Detect which cell encompasses the target text, then output its (x, y) center coordinate. 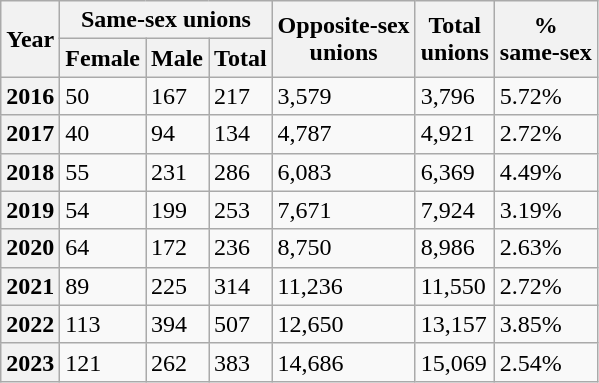
253 (241, 210)
2020 (30, 248)
167 (178, 96)
217 (241, 96)
Opposite-sexunions (344, 39)
14,686 (344, 362)
199 (178, 210)
2016 (30, 96)
12,650 (344, 324)
507 (241, 324)
172 (178, 248)
262 (178, 362)
11,550 (454, 286)
94 (178, 134)
134 (241, 134)
2.54% (546, 362)
2019 (30, 210)
Male (178, 58)
121 (103, 362)
394 (178, 324)
Same-sex unions (166, 20)
6,083 (344, 172)
286 (241, 172)
55 (103, 172)
Total (241, 58)
13,157 (454, 324)
2.63% (546, 248)
7,924 (454, 210)
4,921 (454, 134)
6,369 (454, 172)
3.19% (546, 210)
2023 (30, 362)
8,750 (344, 248)
3,579 (344, 96)
40 (103, 134)
3.85% (546, 324)
113 (103, 324)
7,671 (344, 210)
5.72% (546, 96)
4.49% (546, 172)
Female (103, 58)
2018 (30, 172)
64 (103, 248)
8,986 (454, 248)
383 (241, 362)
2021 (30, 286)
3,796 (454, 96)
236 (241, 248)
2017 (30, 134)
4,787 (344, 134)
314 (241, 286)
11,236 (344, 286)
231 (178, 172)
54 (103, 210)
225 (178, 286)
89 (103, 286)
2022 (30, 324)
Totalunions (454, 39)
Year (30, 39)
%same-sex (546, 39)
50 (103, 96)
15,069 (454, 362)
